Pinpoint the cell where the given text exists, returning its [x, y] midpoint coordinate. 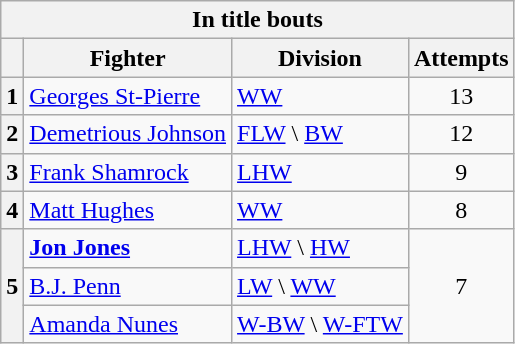
Attempts [461, 58]
12 [461, 134]
Amanda Nunes [128, 324]
13 [461, 96]
Division [320, 58]
LHW [320, 172]
W-BW \ W-FTW [320, 324]
7 [461, 286]
FLW \ BW [320, 134]
1 [12, 96]
Fighter [128, 58]
Georges St-Pierre [128, 96]
B.J. Penn [128, 286]
In title bouts [258, 20]
Matt Hughes [128, 210]
9 [461, 172]
Demetrious Johnson [128, 134]
LW \ WW [320, 286]
5 [12, 286]
8 [461, 210]
3 [12, 172]
LHW \ HW [320, 248]
4 [12, 210]
Jon Jones [128, 248]
2 [12, 134]
Frank Shamrock [128, 172]
